Find where the given text appears and provide that cell's center as (x, y) coordinate. 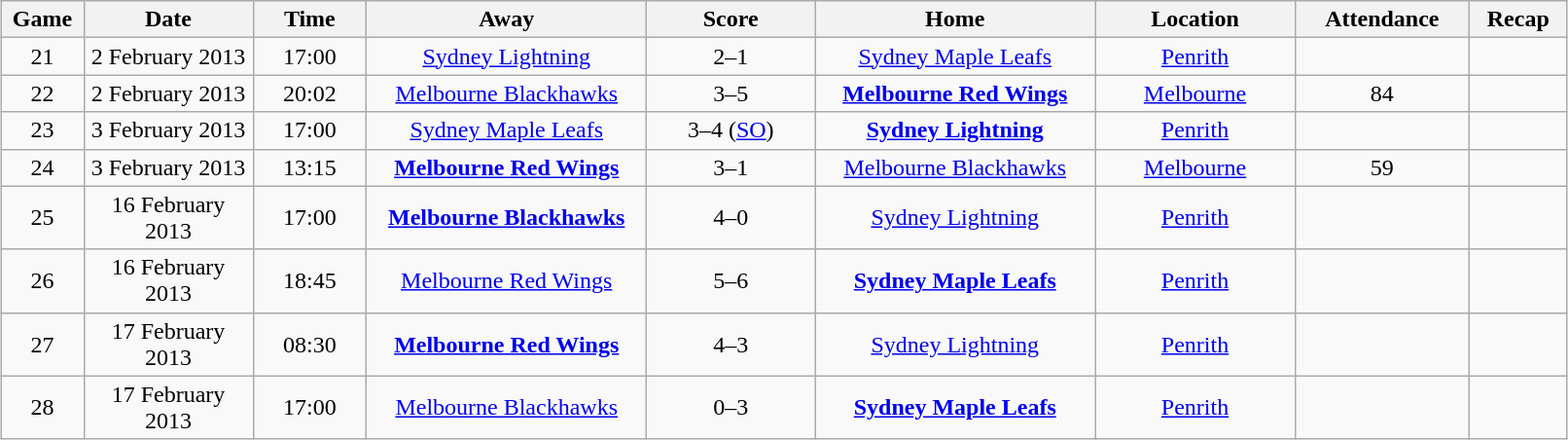
Game (43, 19)
13:15 (309, 167)
Score (731, 19)
21 (43, 56)
27 (43, 345)
Away (507, 19)
22 (43, 93)
24 (43, 167)
59 (1381, 167)
Date (168, 19)
0–3 (731, 407)
84 (1381, 93)
20:02 (309, 93)
Recap (1517, 19)
26 (43, 280)
Time (309, 19)
3–1 (731, 167)
28 (43, 407)
18:45 (309, 280)
4–3 (731, 345)
4–0 (731, 218)
25 (43, 218)
5–6 (731, 280)
3–4 (SO) (731, 130)
2–1 (731, 56)
08:30 (309, 345)
3–5 (731, 93)
Attendance (1381, 19)
Location (1194, 19)
Home (955, 19)
23 (43, 130)
